Find where the given text appears and provide that cell's center as (X, Y) coordinate. 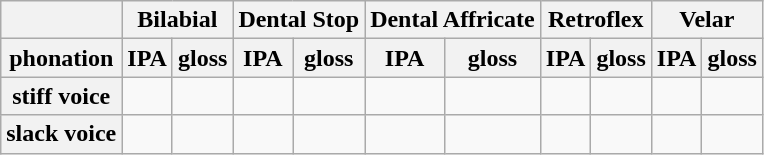
Bilabial (178, 20)
stiff voice (62, 96)
Dental Affricate (453, 20)
slack voice (62, 134)
Velar (706, 20)
Retroflex (596, 20)
Dental Stop (299, 20)
phonation (62, 58)
